Capture the cell that displays the provided text and extract its (x, y) central coordinate. 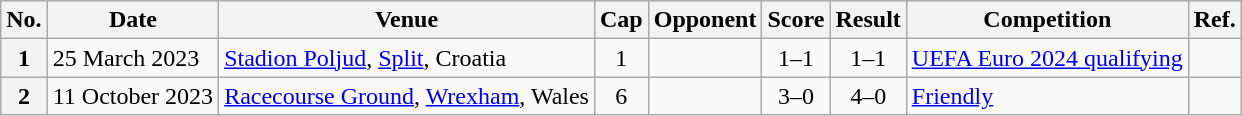
11 October 2023 (132, 96)
Competition (1047, 20)
Opponent (705, 20)
4–0 (868, 96)
Stadion Poljud, Split, Croatia (407, 58)
Venue (407, 20)
Result (868, 20)
Racecourse Ground, Wrexham, Wales (407, 96)
2 (24, 96)
UEFA Euro 2024 qualifying (1047, 58)
3–0 (796, 96)
Date (132, 20)
No. (24, 20)
Cap (621, 20)
6 (621, 96)
Friendly (1047, 96)
25 March 2023 (132, 58)
Ref. (1214, 20)
Score (796, 20)
